Determine the [x, y] coordinate at the center of the cell enclosing the given text.  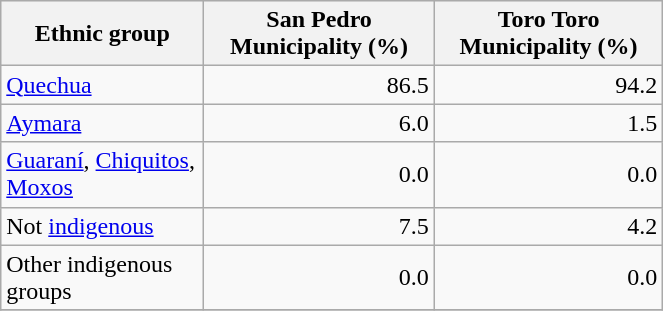
94.2 [548, 85]
San Pedro Municipality (%) [320, 34]
Toro Toro Municipality (%) [548, 34]
Quechua [102, 85]
4.2 [548, 226]
1.5 [548, 123]
86.5 [320, 85]
7.5 [320, 226]
Aymara [102, 123]
Not indigenous [102, 226]
6.0 [320, 123]
Other indigenous groups [102, 278]
Ethnic group [102, 34]
Guaraní, Chiquitos, Moxos [102, 174]
